Search for the cell housing the specified text and yield its (X, Y) center coordinate. 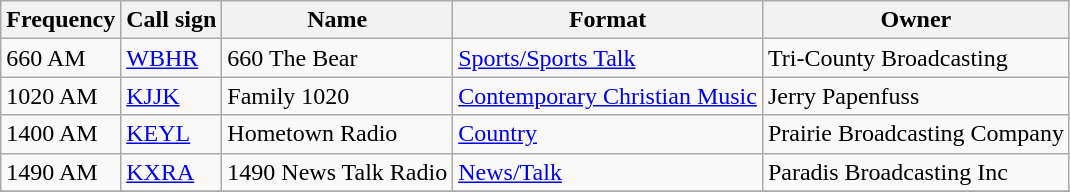
KXRA (172, 172)
Country (608, 134)
Call sign (172, 20)
1400 AM (61, 134)
Format (608, 20)
Prairie Broadcasting Company (916, 134)
Paradis Broadcasting Inc (916, 172)
Family 1020 (338, 96)
660 The Bear (338, 58)
Owner (916, 20)
Name (338, 20)
News/Talk (608, 172)
1490 News Talk Radio (338, 172)
Frequency (61, 20)
KJJK (172, 96)
Tri-County Broadcasting (916, 58)
Contemporary Christian Music (608, 96)
WBHR (172, 58)
1490 AM (61, 172)
Hometown Radio (338, 134)
Sports/Sports Talk (608, 58)
KEYL (172, 134)
1020 AM (61, 96)
Jerry Papenfuss (916, 96)
660 AM (61, 58)
